Search for the cell housing the specified text and yield its [X, Y] center coordinate. 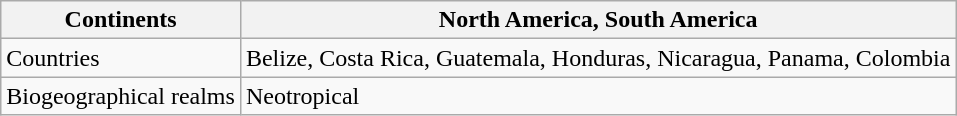
Belize, Costa Rica, Guatemala, Honduras, Nicaragua, Panama, Colombia [598, 58]
North America, South America [598, 20]
Biogeographical realms [121, 96]
Neotropical [598, 96]
Countries [121, 58]
Continents [121, 20]
